Extract the (X, Y) coordinate from the center of the cell holding the provided text.  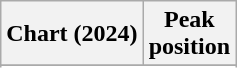
Peakposition (189, 34)
Chart (2024) (72, 34)
